Search for the cell housing the specified text and yield its (x, y) center coordinate. 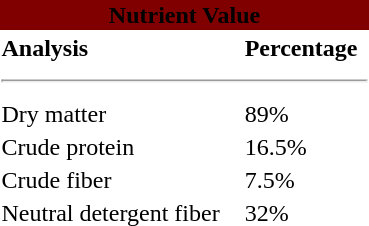
7.5% (306, 180)
Analysis (120, 48)
Percentage (306, 48)
Crude fiber (120, 180)
Nutrient Value (184, 15)
16.5% (306, 147)
Dry matter (120, 114)
89% (306, 114)
Crude protein (120, 147)
